Detect which cell encompasses the target text, then output its (x, y) center coordinate. 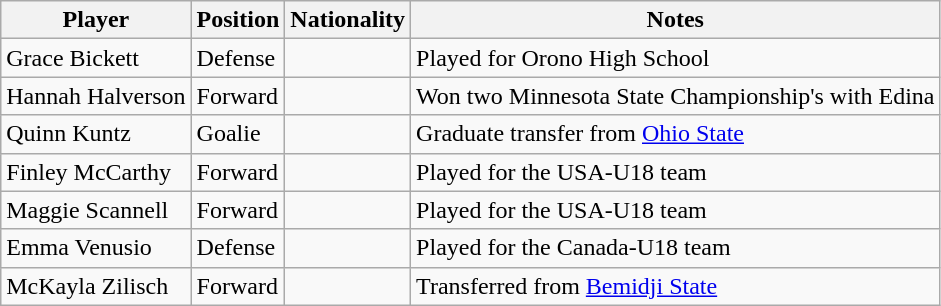
Goalie (238, 134)
Nationality (348, 20)
Grace Bickett (96, 58)
Hannah Halverson (96, 96)
Played for the Canada-U18 team (676, 248)
Quinn Kuntz (96, 134)
Emma Venusio (96, 248)
McKayla Zilisch (96, 286)
Notes (676, 20)
Played for Orono High School (676, 58)
Graduate transfer from Ohio State (676, 134)
Finley McCarthy (96, 172)
Position (238, 20)
Won two Minnesota State Championship's with Edina (676, 96)
Maggie Scannell (96, 210)
Player (96, 20)
Transferred from Bemidji State (676, 286)
